Locate the cell with the specified text and output its (X, Y) center coordinate. 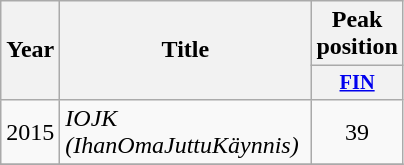
FIN (357, 83)
2015 (30, 132)
Peak position (357, 34)
Title (186, 50)
39 (357, 132)
Year (30, 50)
IOJK (IhanOmaJuttuKäynnis) (186, 132)
